Detect which cell encompasses the target text, then output its (X, Y) center coordinate. 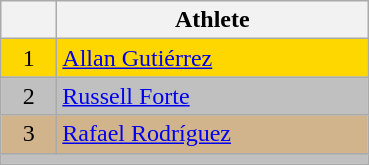
Allan Gutiérrez (212, 58)
1 (29, 58)
3 (29, 134)
Athlete (212, 20)
Rafael Rodríguez (212, 134)
2 (29, 96)
Russell Forte (212, 96)
